Detect which cell encompasses the target text, then output its [X, Y] center coordinate. 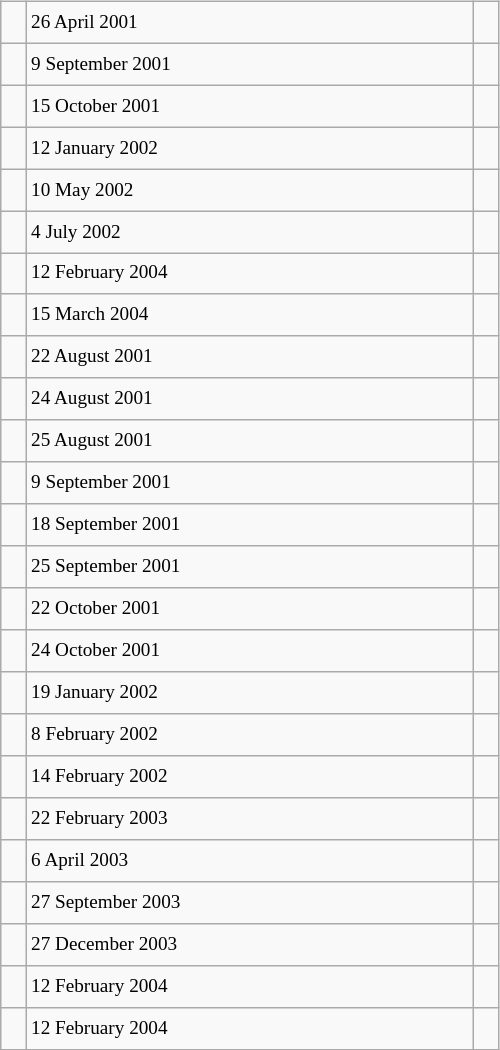
15 October 2001 [249, 106]
27 December 2003 [249, 944]
22 October 2001 [249, 609]
25 September 2001 [249, 567]
14 February 2002 [249, 777]
25 August 2001 [249, 441]
26 April 2001 [249, 22]
8 February 2002 [249, 735]
10 May 2002 [249, 190]
4 July 2002 [249, 232]
22 February 2003 [249, 819]
19 January 2002 [249, 693]
24 August 2001 [249, 399]
15 March 2004 [249, 315]
18 September 2001 [249, 525]
27 September 2003 [249, 902]
6 April 2003 [249, 861]
22 August 2001 [249, 357]
12 January 2002 [249, 148]
24 October 2001 [249, 651]
